Scan for the cell matching the given text and deliver its (x, y) coordinate at center. 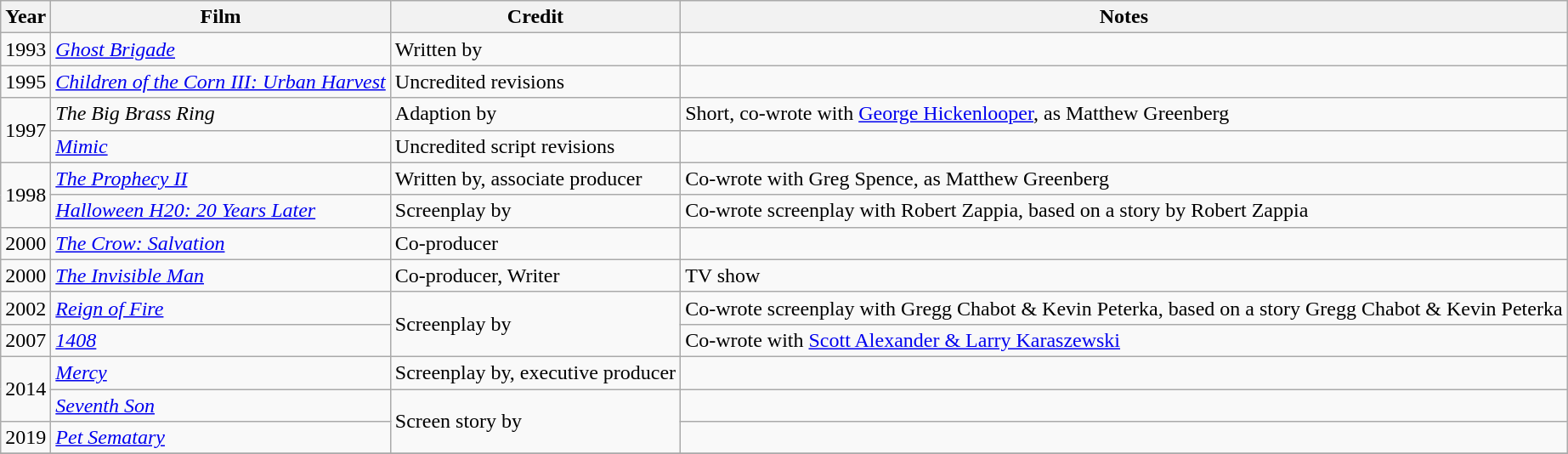
Co-wrote with Scott Alexander & Larry Karaszewski (1124, 340)
Seventh Son (221, 406)
Mercy (221, 372)
Written by, associate producer (535, 179)
The Prophecy II (221, 179)
TV show (1124, 275)
1998 (25, 195)
Notes (1124, 17)
Co-wrote screenplay with Gregg Chabot & Kevin Peterka, based on a story Gregg Chabot & Kevin Peterka (1124, 308)
Children of the Corn III: Urban Harvest (221, 82)
Ghost Brigade (221, 49)
2002 (25, 308)
2019 (25, 438)
The Invisible Man (221, 275)
Screenplay by, executive producer (535, 372)
Co-wrote with Greg Spence, as Matthew Greenberg (1124, 179)
Screen story by (535, 422)
Year (25, 17)
Pet Sematary (221, 438)
Co-wrote screenplay with Robert Zappia, based on a story by Robert Zappia (1124, 211)
Short, co-wrote with George Hickenlooper, as Matthew Greenberg (1124, 114)
2007 (25, 340)
1408 (221, 340)
The Big Brass Ring (221, 114)
Credit (535, 17)
Film (221, 17)
Co-producer (535, 243)
Uncredited revisions (535, 82)
Reign of Fire (221, 308)
1995 (25, 82)
The Crow: Salvation (221, 243)
Halloween H20: 20 Years Later (221, 211)
Written by (535, 49)
Co-producer, Writer (535, 275)
Uncredited script revisions (535, 146)
2014 (25, 389)
1993 (25, 49)
Adaption by (535, 114)
1997 (25, 130)
Mimic (221, 146)
